Return [X, Y] of the center of cell containing provided text 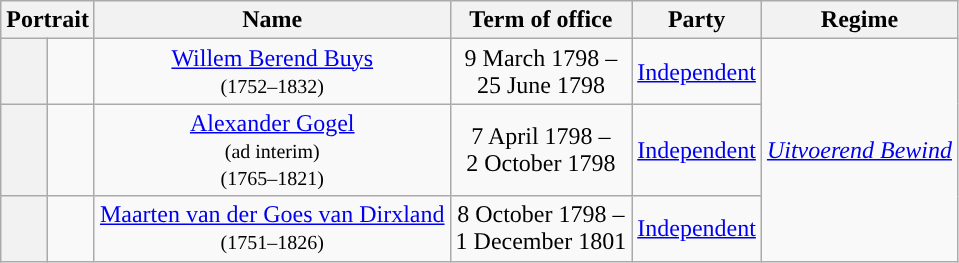
Name [272, 20]
Willem Berend Buys (1752–1832) [272, 72]
8 October 1798 – 1 December 1801 [541, 228]
Party [697, 20]
Maarten van der Goes van Dirxland (1751–1826) [272, 228]
Term of office [541, 20]
7 April 1798 – 2 October 1798 [541, 150]
Uitvoerend Bewind [859, 150]
Alexander Gogel (ad interim) (1765–1821) [272, 150]
Portrait [48, 20]
9 March 1798 – 25 June 1798 [541, 72]
Regime [859, 20]
